For the text-containing cell, return its midpoint in (X, Y) coordinate format. 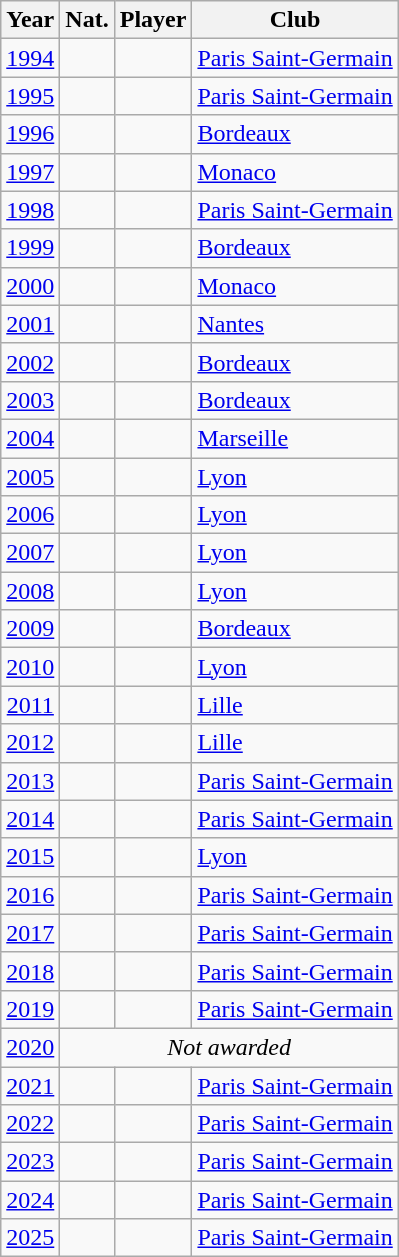
2013 (30, 781)
2006 (30, 515)
2016 (30, 895)
2009 (30, 629)
2015 (30, 857)
Marseille (295, 438)
Nantes (295, 324)
2011 (30, 705)
1994 (30, 58)
2004 (30, 438)
2012 (30, 743)
2008 (30, 591)
1999 (30, 248)
2023 (30, 1162)
2020 (30, 1047)
Nat. (87, 20)
Not awarded (229, 1047)
2002 (30, 362)
2014 (30, 819)
2021 (30, 1085)
2017 (30, 933)
1995 (30, 96)
2000 (30, 286)
2018 (30, 971)
1997 (30, 172)
2001 (30, 324)
1998 (30, 210)
2005 (30, 477)
Club (295, 20)
2022 (30, 1124)
2003 (30, 400)
Year (30, 20)
2010 (30, 667)
2024 (30, 1200)
1996 (30, 134)
2007 (30, 553)
2025 (30, 1238)
2019 (30, 1009)
Player (153, 20)
